Determine the [x, y] coordinate at the center of the cell enclosing the given text.  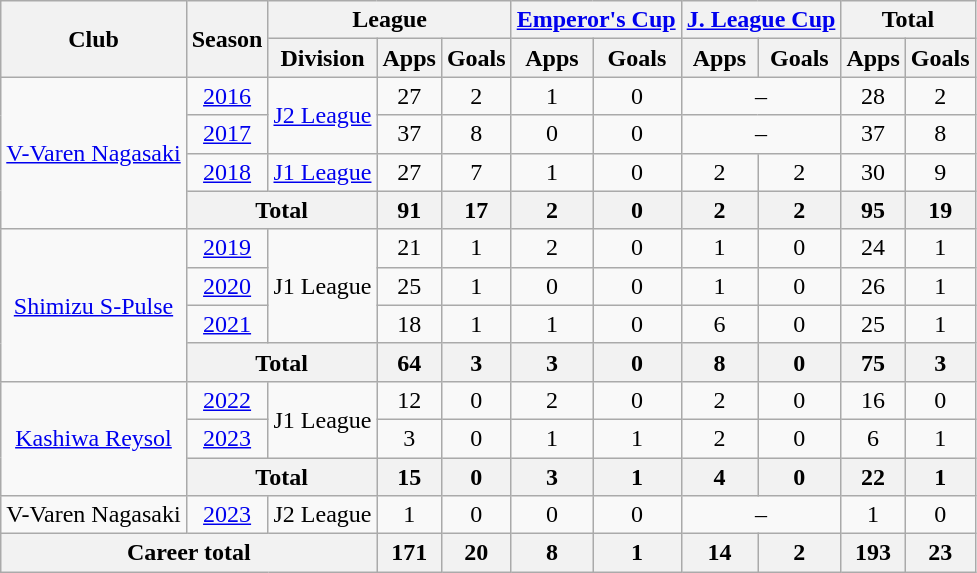
19 [940, 210]
193 [873, 553]
21 [409, 248]
2021 [227, 324]
18 [409, 324]
Shimizu S-Pulse [94, 305]
7 [476, 172]
League [390, 20]
12 [409, 400]
15 [409, 477]
26 [873, 286]
2022 [227, 400]
22 [873, 477]
14 [720, 553]
24 [873, 248]
64 [409, 362]
2017 [227, 134]
Division [322, 58]
28 [873, 96]
2019 [227, 248]
171 [409, 553]
16 [873, 400]
J. League Cup [761, 20]
Kashiwa Reysol [94, 438]
30 [873, 172]
4 [720, 477]
2016 [227, 96]
2020 [227, 286]
Season [227, 39]
Emperor's Cup [596, 20]
91 [409, 210]
95 [873, 210]
2018 [227, 172]
20 [476, 553]
75 [873, 362]
23 [940, 553]
Career total [189, 553]
Club [94, 39]
9 [940, 172]
17 [476, 210]
